Capture the cell that displays the provided text and extract its [x, y] central coordinate. 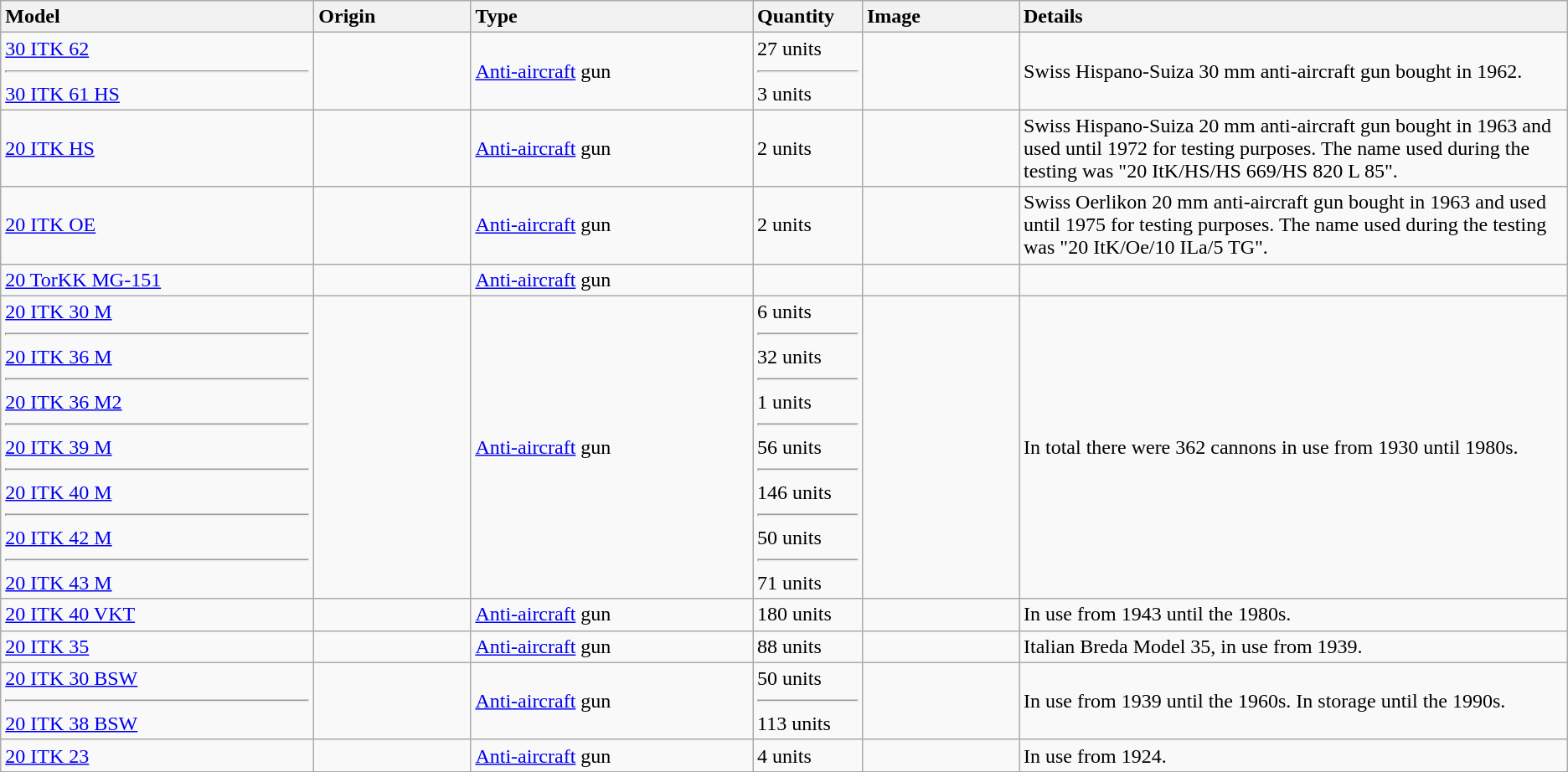
20 ITK 23 [157, 755]
27 units3 units [807, 71]
Italian Breda Model 35, in use from 1939. [1293, 646]
20 ITK OE [157, 225]
Type [611, 17]
20 ITK 30 BSW20 ITK 38 BSW [157, 701]
In use from 1924. [1293, 755]
In use from 1939 until the 1960s. In storage until the 1990s. [1293, 701]
20 ITK 35 [157, 646]
88 units [807, 646]
20 ITK HS [157, 148]
20 TorKK MG-151 [157, 280]
In total there were 362 cannons in use from 1930 until 1980s. [1293, 447]
In use from 1943 until the 1980s. [1293, 615]
20 ITK 40 VKT [157, 615]
Swiss Hispano-Suiza 30 mm anti-aircraft gun bought in 1962. [1293, 71]
Details [1293, 17]
30 ITK 6230 ITK 61 HS [157, 71]
20 ITK 30 M20 ITK 36 M20 ITK 36 M220 ITK 39 M20 ITK 40 M20 ITK 42 M20 ITK 43 M [157, 447]
Model [157, 17]
Quantity [807, 17]
Origin [392, 17]
Image [940, 17]
4 units [807, 755]
180 units [807, 615]
50 units113 units [807, 701]
6 units32 units1 units56 units146 units50 units71 units [807, 447]
